Determine the [x, y] coordinate at the center of the cell enclosing the given text.  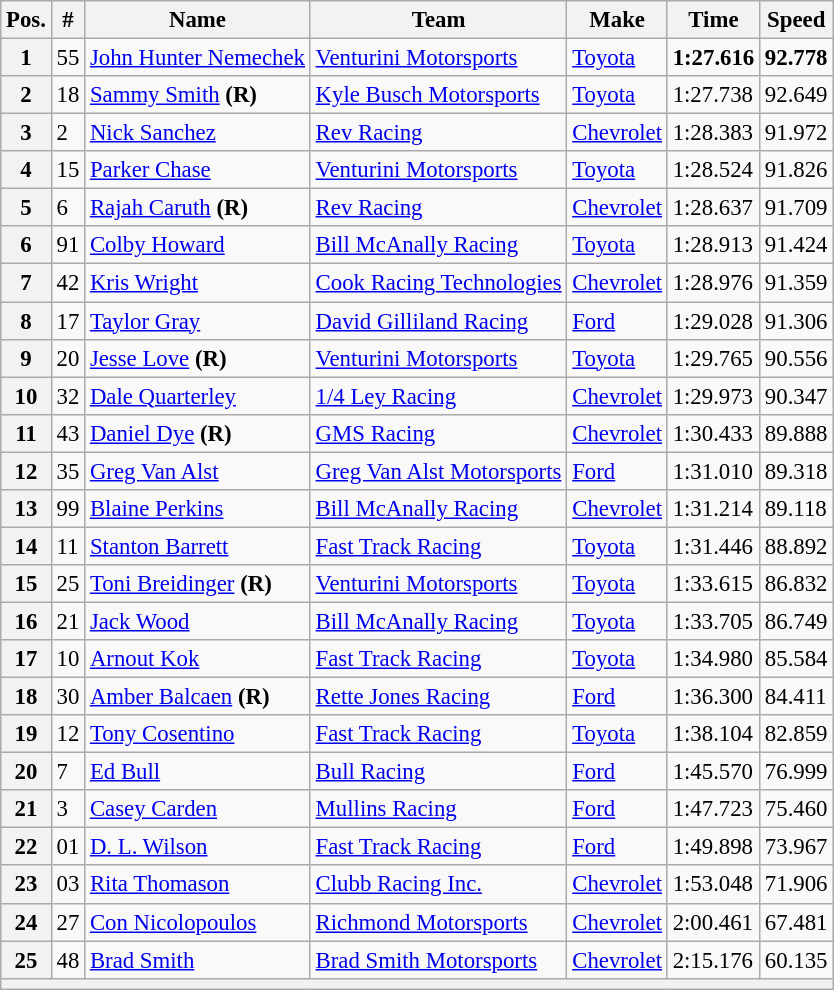
1:31.446 [713, 546]
Speed [796, 20]
Cook Racing Technologies [438, 283]
Ed Bull [198, 772]
82.859 [796, 734]
Greg Van Alst Motorsports [438, 471]
1:28.637 [713, 208]
Sammy Smith (R) [198, 95]
1/4 Ley Racing [438, 396]
1:28.383 [713, 133]
71.906 [796, 885]
1:30.433 [713, 433]
1:33.615 [713, 584]
Amber Balcaen (R) [198, 697]
Greg Van Alst [198, 471]
Taylor Gray [198, 321]
4 [26, 170]
Nick Sanchez [198, 133]
91.826 [796, 170]
Tony Cosentino [198, 734]
48 [68, 960]
1:47.723 [713, 809]
1:28.913 [713, 245]
03 [68, 885]
27 [68, 922]
8 [26, 321]
1:31.214 [713, 509]
Pos. [26, 20]
Richmond Motorsports [438, 922]
86.832 [796, 584]
Name [198, 20]
32 [68, 396]
92.778 [796, 58]
75.460 [796, 809]
91.972 [796, 133]
1:36.300 [713, 697]
1:38.104 [713, 734]
91.359 [796, 283]
Blaine Perkins [198, 509]
92.649 [796, 95]
91 [68, 245]
1:29.765 [713, 358]
23 [26, 885]
67.481 [796, 922]
# [68, 20]
Team [438, 20]
60.135 [796, 960]
John Hunter Nemechek [198, 58]
22 [26, 847]
Toni Breidinger (R) [198, 584]
55 [68, 58]
88.892 [796, 546]
13 [26, 509]
2:00.461 [713, 922]
1:27.738 [713, 95]
Arnout Kok [198, 659]
Bull Racing [438, 772]
GMS Racing [438, 433]
Clubb Racing Inc. [438, 885]
1:29.973 [713, 396]
1:45.570 [713, 772]
Kris Wright [198, 283]
89.318 [796, 471]
84.411 [796, 697]
42 [68, 283]
1:28.976 [713, 283]
1:31.010 [713, 471]
1:49.898 [713, 847]
9 [26, 358]
90.556 [796, 358]
91.709 [796, 208]
1:29.028 [713, 321]
01 [68, 847]
Casey Carden [198, 809]
Colby Howard [198, 245]
16 [26, 621]
85.584 [796, 659]
Dale Quarterley [198, 396]
Jack Wood [198, 621]
Rajah Caruth (R) [198, 208]
89.888 [796, 433]
1:53.048 [713, 885]
Time [713, 20]
24 [26, 922]
D. L. Wilson [198, 847]
14 [26, 546]
91.424 [796, 245]
Brad Smith Motorsports [438, 960]
90.347 [796, 396]
43 [68, 433]
1:28.524 [713, 170]
Kyle Busch Motorsports [438, 95]
Mullins Racing [438, 809]
1:27.616 [713, 58]
Make [617, 20]
35 [68, 471]
Rette Jones Racing [438, 697]
19 [26, 734]
2:15.176 [713, 960]
David Gilliland Racing [438, 321]
5 [26, 208]
Rita Thomason [198, 885]
89.118 [796, 509]
Daniel Dye (R) [198, 433]
Stanton Barrett [198, 546]
76.999 [796, 772]
Con Nicolopoulos [198, 922]
73.967 [796, 847]
1:33.705 [713, 621]
Parker Chase [198, 170]
1 [26, 58]
Jesse Love (R) [198, 358]
99 [68, 509]
1:34.980 [713, 659]
91.306 [796, 321]
86.749 [796, 621]
Brad Smith [198, 960]
30 [68, 697]
